Return the [X, Y] coordinate for the center point of the cell that contains the specified text.  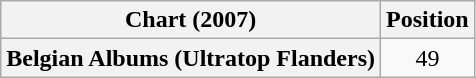
Chart (2007) [191, 20]
Belgian Albums (Ultratop Flanders) [191, 58]
49 [428, 58]
Position [428, 20]
